Provide the (x, y) coordinate of the cell's center where the given text is located.  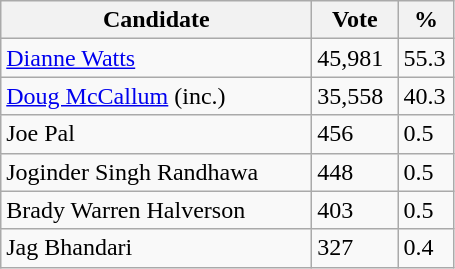
Dianne Watts (156, 58)
448 (355, 172)
456 (355, 134)
% (426, 20)
403 (355, 210)
Candidate (156, 20)
Brady Warren Halverson (156, 210)
327 (355, 248)
Joginder Singh Randhawa (156, 172)
40.3 (426, 96)
Doug McCallum (inc.) (156, 96)
45,981 (355, 58)
Vote (355, 20)
Joe Pal (156, 134)
55.3 (426, 58)
Jag Bhandari (156, 248)
35,558 (355, 96)
0.4 (426, 248)
